Extract the (X, Y) coordinate from the center of the cell holding the provided text.  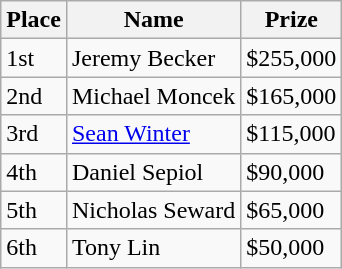
Sean Winter (153, 134)
$50,000 (292, 248)
1st (34, 58)
6th (34, 248)
$255,000 (292, 58)
$115,000 (292, 134)
Jeremy Becker (153, 58)
Place (34, 20)
$65,000 (292, 210)
Tony Lin (153, 248)
$90,000 (292, 172)
5th (34, 210)
Michael Moncek (153, 96)
Name (153, 20)
Prize (292, 20)
3rd (34, 134)
Nicholas Seward (153, 210)
2nd (34, 96)
4th (34, 172)
Daniel Sepiol (153, 172)
$165,000 (292, 96)
